Extract the [x, y] coordinate from the center of the cell holding the provided text.  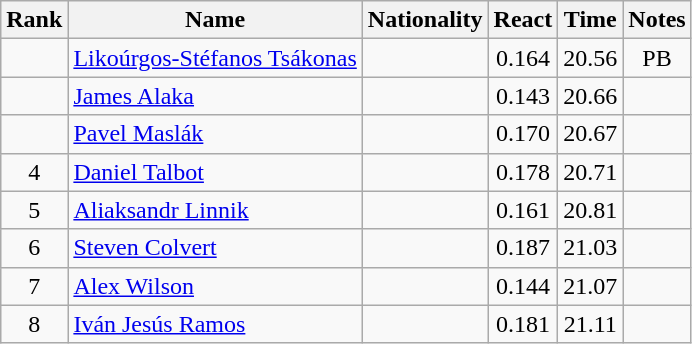
Aliaksandr Linnik [215, 210]
0.187 [523, 248]
Name [215, 20]
4 [34, 172]
Pavel Maslák [215, 134]
Likoúrgos-Stéfanos Tsákonas [215, 58]
0.143 [523, 96]
0.144 [523, 286]
6 [34, 248]
20.56 [590, 58]
Steven Colvert [215, 248]
0.170 [523, 134]
PB [657, 58]
20.81 [590, 210]
Notes [657, 20]
20.66 [590, 96]
5 [34, 210]
20.71 [590, 172]
Daniel Talbot [215, 172]
0.181 [523, 324]
7 [34, 286]
Nationality [425, 20]
21.11 [590, 324]
Rank [34, 20]
James Alaka [215, 96]
Alex Wilson [215, 286]
21.07 [590, 286]
React [523, 20]
0.161 [523, 210]
Time [590, 20]
21.03 [590, 248]
0.178 [523, 172]
0.164 [523, 58]
Iván Jesús Ramos [215, 324]
20.67 [590, 134]
8 [34, 324]
